Find where the given text appears and provide that cell's center as [X, Y] coordinate. 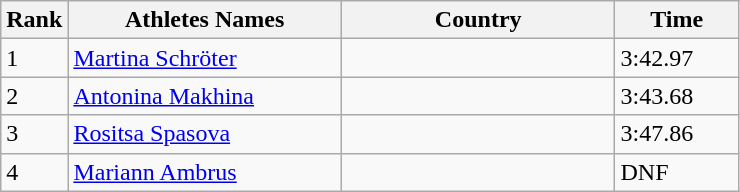
3:47.86 [677, 134]
Rank [34, 20]
Antonina Makhina [205, 96]
Athletes Names [205, 20]
Martina Schröter [205, 58]
Rositsa Spasova [205, 134]
DNF [677, 172]
2 [34, 96]
1 [34, 58]
3:43.68 [677, 96]
Time [677, 20]
4 [34, 172]
3 [34, 134]
3:42.97 [677, 58]
Mariann Ambrus [205, 172]
Country [478, 20]
